Return the [x, y] coordinate for the center point of the cell that contains the specified text.  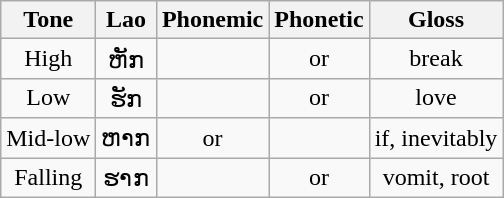
ຫັກ [126, 59]
Falling [48, 178]
Gloss [436, 20]
Low [48, 98]
love [436, 98]
Phonetic [319, 20]
ຮັກ [126, 98]
Tone [48, 20]
break [436, 59]
Mid-low [48, 138]
ຫາກ [126, 138]
vomit, root [436, 178]
Lao [126, 20]
Phonemic [212, 20]
High [48, 59]
if, inevitably [436, 138]
ຮາກ [126, 178]
